Extract the [X, Y] coordinate from the center of the cell holding the provided text.  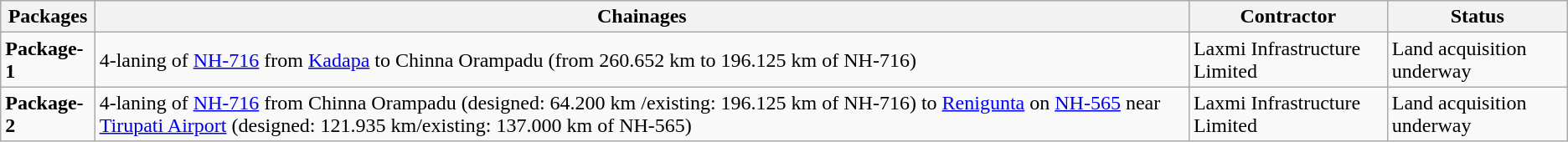
4-laning of NH-716 from Kadapa to Chinna Orampadu (from 260.652 km to 196.125 km of NH-716) [642, 60]
Packages [48, 17]
Package-1 [48, 60]
Chainages [642, 17]
Contractor [1288, 17]
Package-2 [48, 114]
Status [1478, 17]
